Provide the [X, Y] coordinate of the cell's center where the given text is located.  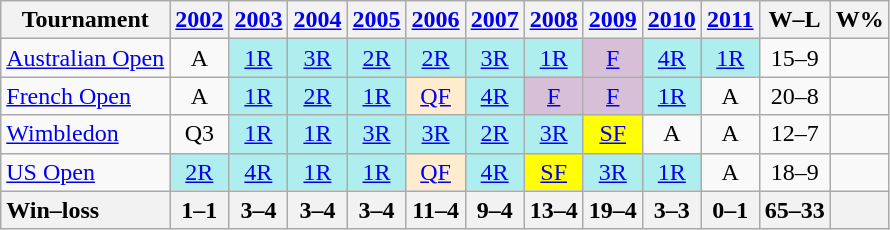
2004 [318, 20]
Wimbledon [86, 134]
3–3 [672, 210]
13–4 [554, 210]
0–1 [730, 210]
W% [860, 20]
W–L [794, 20]
65–33 [794, 210]
2010 [672, 20]
French Open [86, 96]
9–4 [494, 210]
15–9 [794, 58]
19–4 [612, 210]
US Open [86, 172]
2002 [200, 20]
2008 [554, 20]
2011 [730, 20]
Q3 [200, 134]
2007 [494, 20]
Win–loss [86, 210]
11–4 [436, 210]
2003 [258, 20]
2009 [612, 20]
20–8 [794, 96]
2006 [436, 20]
Australian Open [86, 58]
Tournament [86, 20]
2005 [376, 20]
12–7 [794, 134]
1–1 [200, 210]
18–9 [794, 172]
